Detect which cell encompasses the target text, then output its [X, Y] center coordinate. 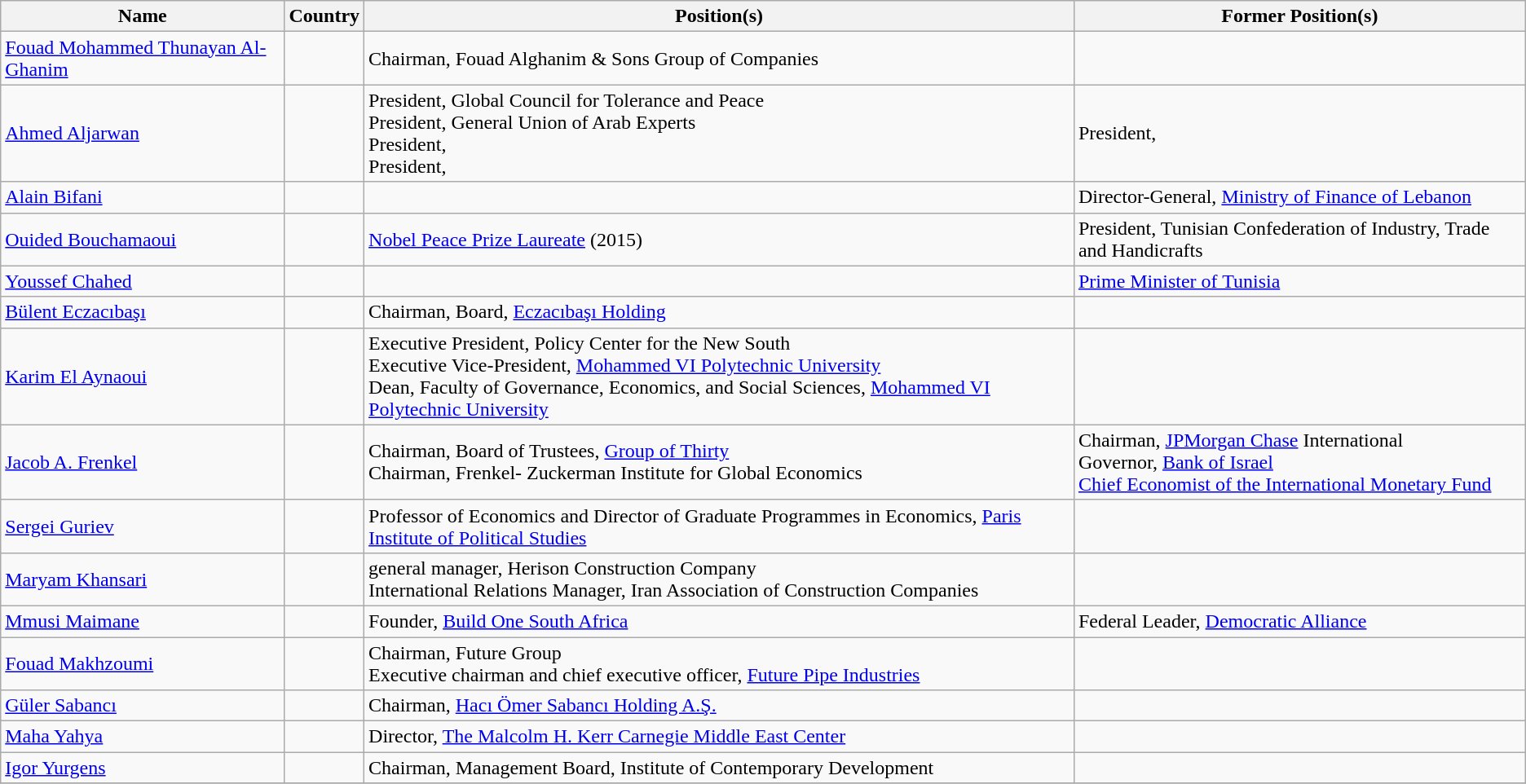
Youssef Chahed [143, 281]
Fouad Makhzoumi [143, 663]
Chairman, Board, Eczacıbaşı Holding [719, 312]
Professor of Economics and Director of Graduate Programmes in Economics, Paris Institute of Political Studies [719, 526]
Ouided Bouchamaoui [143, 240]
President, [1299, 134]
Chairman, Fouad Alghanim & Sons Group of Companies [719, 59]
Karim El Aynaoui [143, 377]
general manager, Herison Construction CompanyInternational Relations Manager, Iran Association of Construction Companies [719, 579]
Fouad Mohammed Thunayan Al-Ghanim [143, 59]
Güler Sabancı [143, 706]
Igor Yurgens [143, 768]
Federal Leader, Democratic Alliance [1299, 621]
Director-General, Ministry of Finance of Lebanon [1299, 197]
Maha Yahya [143, 737]
Chairman, Board of Trustees, Group of ThirtyChairman, Frenkel- Zuckerman Institute for Global Economics [719, 462]
Chairman, JPMorgan Chase InternationalGovernor, Bank of IsraelChief Economist of the International Monetary Fund [1299, 462]
President, Tunisian Confederation of Industry, Trade and Handicrafts [1299, 240]
Name [143, 16]
Maryam Khansari [143, 579]
Jacob A. Frenkel [143, 462]
Ahmed Aljarwan [143, 134]
Founder, Build One South Africa [719, 621]
Chairman, Management Board, Institute of Contemporary Development [719, 768]
Alain Bifani [143, 197]
Nobel Peace Prize Laureate (2015) [719, 240]
Mmusi Maimane [143, 621]
Chairman, Hacı Ömer Sabancı Holding A.Ş. [719, 706]
Chairman, Future GroupExecutive chairman and chief executive officer, Future Pipe Industries [719, 663]
Country [324, 16]
Position(s) [719, 16]
Bülent Eczacıbaşı [143, 312]
Sergei Guriev [143, 526]
Prime Minister of Tunisia [1299, 281]
Former Position(s) [1299, 16]
Director, The Malcolm H. Kerr Carnegie Middle East Center [719, 737]
President, Global Council for Tolerance and PeacePresident, General Union of Arab ExpertsPresident, President, [719, 134]
